For the text-containing cell, return its midpoint in [x, y] coordinate format. 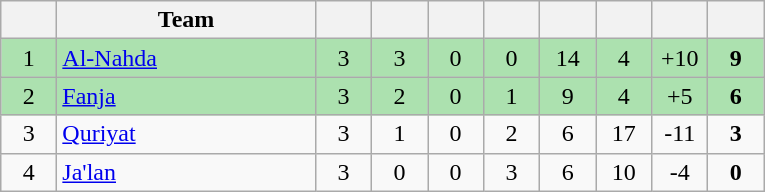
Quriyat [186, 134]
Team [186, 20]
14 [568, 58]
10 [624, 172]
Fanja [186, 96]
-11 [680, 134]
Ja'lan [186, 172]
+5 [680, 96]
Al-Nahda [186, 58]
-4 [680, 172]
17 [624, 134]
+10 [680, 58]
